For the text-containing cell, return its midpoint in [x, y] coordinate format. 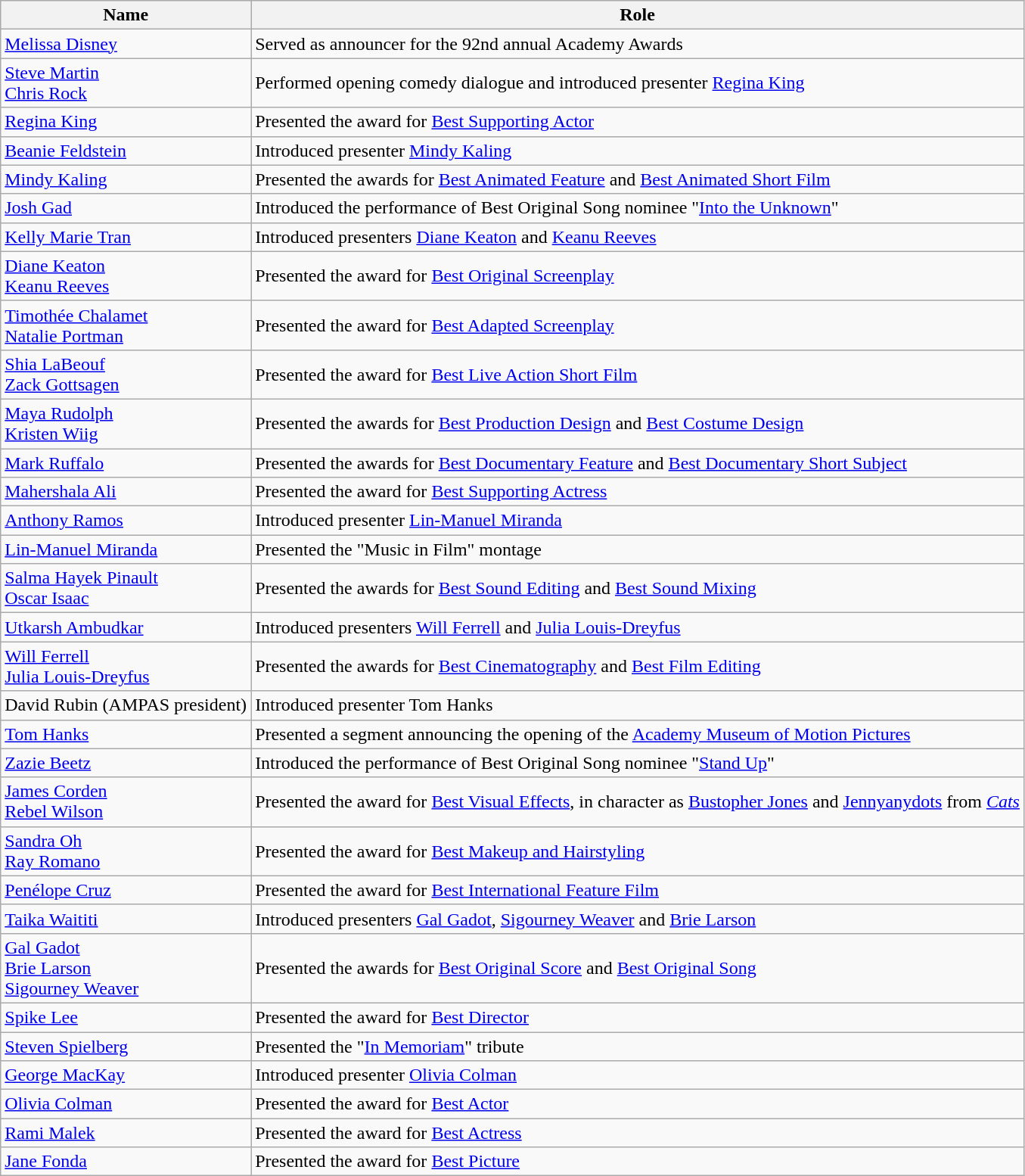
Presented a segment announcing the opening of the Academy Museum of Motion Pictures [638, 734]
Utkarsh Ambudkar [126, 627]
Presented the award for Best Live Action Short Film [638, 374]
Zazie Beetz [126, 763]
Salma Hayek PinaultOscar Isaac [126, 589]
Rami Malek [126, 1133]
Presented the award for Best Director [638, 1017]
Presented the award for Best Adapted Screenplay [638, 325]
Introduced presenters Will Ferrell and Julia Louis-Dreyfus [638, 627]
Beanie Feldstein [126, 151]
Presented the award for Best Supporting Actress [638, 492]
Presented the award for Best Actress [638, 1133]
Presented the award for Best Supporting Actor [638, 122]
Will FerrellJulia Louis-Dreyfus [126, 666]
Melissa Disney [126, 44]
Penélope Cruz [126, 890]
Mahershala Ali [126, 492]
Presented the awards for Best Cinematography and Best Film Editing [638, 666]
Steve MartinChris Rock [126, 83]
David Rubin (AMPAS president) [126, 705]
Presented the awards for Best Animated Feature and Best Animated Short Film [638, 179]
Introduced the performance of Best Original Song nominee "Stand Up" [638, 763]
Olivia Colman [126, 1104]
Presented the award for Best Actor [638, 1104]
Introduced presenters Gal Gadot, Sigourney Weaver and Brie Larson [638, 919]
Mindy Kaling [126, 179]
Introduced presenter Olivia Colman [638, 1075]
Presented the award for Best International Feature Film [638, 890]
Steven Spielberg [126, 1047]
Presented the awards for Best Production Design and Best Costume Design [638, 424]
Josh Gad [126, 208]
Presented the award for Best Picture [638, 1162]
Anthony Ramos [126, 521]
Kelly Marie Tran [126, 237]
Served as announcer for the 92nd annual Academy Awards [638, 44]
Introduced presenter Tom Hanks [638, 705]
Timothée ChalametNatalie Portman [126, 325]
James CordenRebel Wilson [126, 802]
Presented the awards for Best Documentary Feature and Best Documentary Short Subject [638, 462]
Sandra OhRay Romano [126, 851]
Regina King [126, 122]
Tom Hanks [126, 734]
Lin-Manuel Miranda [126, 549]
Presented the award for Best Makeup and Hairstyling [638, 851]
Taika Waititi [126, 919]
Maya RudolphKristen Wiig [126, 424]
Presented the awards for Best Original Score and Best Original Song [638, 968]
Introduced the performance of Best Original Song nominee "Into the Unknown" [638, 208]
Diane KeatonKeanu Reeves [126, 275]
Spike Lee [126, 1017]
Gal GadotBrie LarsonSigourney Weaver [126, 968]
Presented the "In Memoriam" tribute [638, 1047]
Role [638, 15]
Presented the awards for Best Sound Editing and Best Sound Mixing [638, 589]
Introduced presenters Diane Keaton and Keanu Reeves [638, 237]
Presented the "Music in Film" montage [638, 549]
Jane Fonda [126, 1162]
Shia LaBeoufZack Gottsagen [126, 374]
Presented the award for Best Visual Effects, in character as Bustopher Jones and Jennyanydots from Cats [638, 802]
Name [126, 15]
Introduced presenter Mindy Kaling [638, 151]
Introduced presenter Lin-Manuel Miranda [638, 521]
Mark Ruffalo [126, 462]
Performed opening comedy dialogue and introduced presenter Regina King [638, 83]
George MacKay [126, 1075]
Presented the award for Best Original Screenplay [638, 275]
